Return (x, y) of the center of cell containing provided text 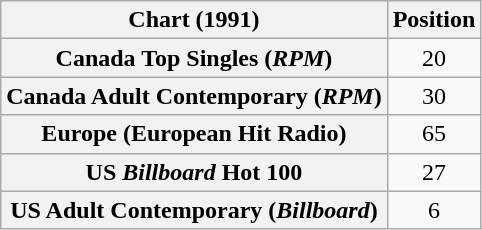
27 (434, 172)
Chart (1991) (194, 20)
65 (434, 134)
US Billboard Hot 100 (194, 172)
6 (434, 210)
Europe (European Hit Radio) (194, 134)
Canada Top Singles (RPM) (194, 58)
Canada Adult Contemporary (RPM) (194, 96)
30 (434, 96)
Position (434, 20)
US Adult Contemporary (Billboard) (194, 210)
20 (434, 58)
